Search for the cell housing the specified text and yield its (x, y) center coordinate. 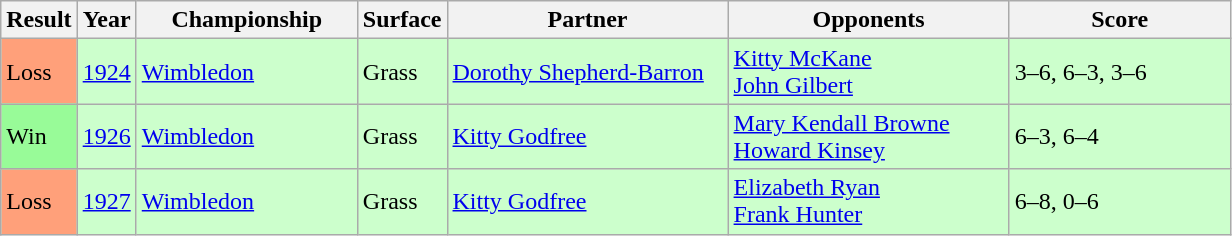
Win (39, 136)
6–3, 6–4 (1120, 136)
6–8, 0–6 (1120, 202)
Mary Kendall Browne Howard Kinsey (868, 136)
Championship (246, 20)
1924 (106, 72)
Opponents (868, 20)
1927 (106, 202)
Kitty McKane John Gilbert (868, 72)
Score (1120, 20)
Dorothy Shepherd-Barron (588, 72)
Partner (588, 20)
Elizabeth Ryan Frank Hunter (868, 202)
Result (39, 20)
1926 (106, 136)
3–6, 6–3, 3–6 (1120, 72)
Year (106, 20)
Surface (402, 20)
